Pinpoint the cell where the given text exists, returning its (X, Y) midpoint coordinate. 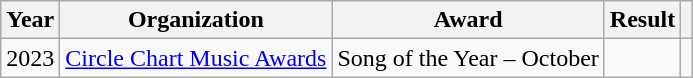
Song of the Year – October (468, 58)
Year (30, 20)
Organization (196, 20)
Circle Chart Music Awards (196, 58)
2023 (30, 58)
Result (642, 20)
Award (468, 20)
